Search for the cell housing the specified text and yield its (X, Y) center coordinate. 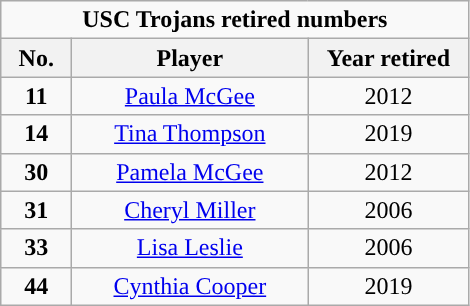
44 (36, 286)
30 (36, 172)
USC Trojans retired numbers (235, 20)
Player (190, 58)
14 (36, 134)
31 (36, 210)
Year retired (388, 58)
Lisa Leslie (190, 248)
No. (36, 58)
Paula McGee (190, 96)
Cynthia Cooper (190, 286)
11 (36, 96)
33 (36, 248)
Cheryl Miller (190, 210)
Pamela McGee (190, 172)
Tina Thompson (190, 134)
